Detect which cell encompasses the target text, then output its (x, y) center coordinate. 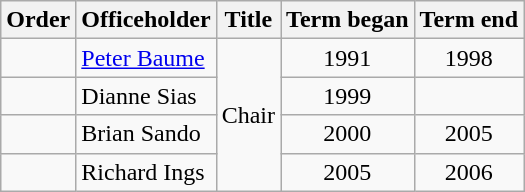
Title (248, 20)
2006 (469, 172)
1999 (348, 96)
Brian Sando (146, 134)
Peter Baume (146, 58)
Chair (248, 115)
Richard Ings (146, 172)
2000 (348, 134)
Officeholder (146, 20)
Term began (348, 20)
Order (38, 20)
1991 (348, 58)
Dianne Sias (146, 96)
Term end (469, 20)
1998 (469, 58)
